Scan for the cell matching the given text and deliver its (x, y) coordinate at center. 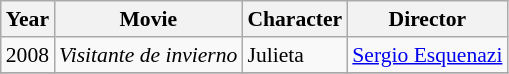
Visitante de invierno (148, 55)
2008 (28, 55)
Movie (148, 19)
Year (28, 19)
Director (427, 19)
Julieta (294, 55)
Character (294, 19)
Sergio Esquenazi (427, 55)
